Scan for the cell matching the given text and deliver its (x, y) coordinate at center. 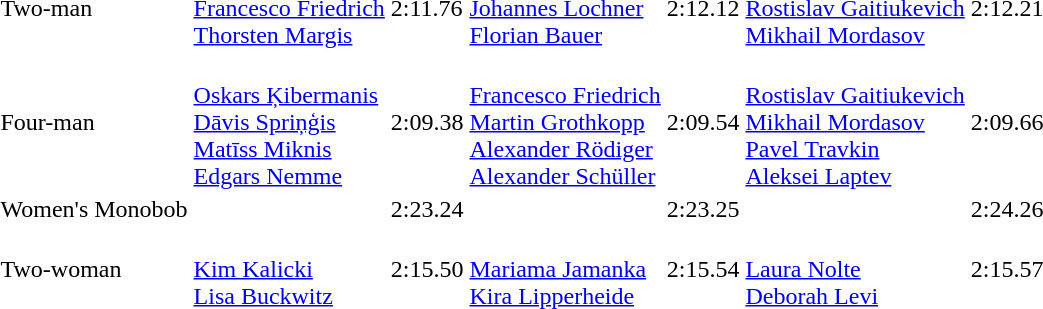
Rostislav GaitiukevichMikhail MordasovPavel TravkinAleksei Laptev (855, 122)
2:09.38 (427, 122)
2:23.24 (427, 209)
Francesco FriedrichMartin GrothkoppAlexander RödigerAlexander Schüller (565, 122)
2:09.54 (703, 122)
Oskars ĶibermanisDāvis SpriņģisMatīss MiknisEdgars Nemme (289, 122)
2:23.25 (703, 209)
